Determine the (x, y) coordinate at the center of the cell enclosing the given text.  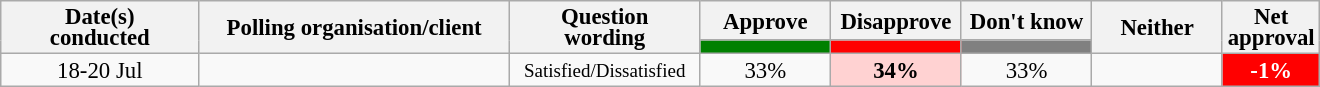
34% (896, 70)
18-20 Jul (100, 70)
Approve (766, 20)
-1% (1271, 70)
Polling organisation/client (354, 28)
Satisfied/Dissatisfied (604, 70)
Net approval (1271, 28)
Date(s)conducted (100, 28)
Disapprove (896, 20)
Questionwording (604, 28)
Don't know (1026, 20)
Neither (1158, 28)
